Detect which cell encompasses the target text, then output its (x, y) center coordinate. 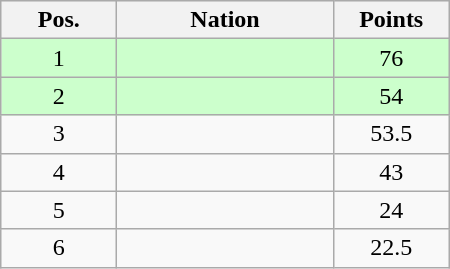
22.5 (391, 248)
54 (391, 96)
24 (391, 210)
4 (59, 172)
Pos. (59, 20)
43 (391, 172)
5 (59, 210)
2 (59, 96)
76 (391, 58)
3 (59, 134)
53.5 (391, 134)
Nation (225, 20)
Points (391, 20)
6 (59, 248)
1 (59, 58)
